Locate the cell with the specified text and output its [X, Y] center coordinate. 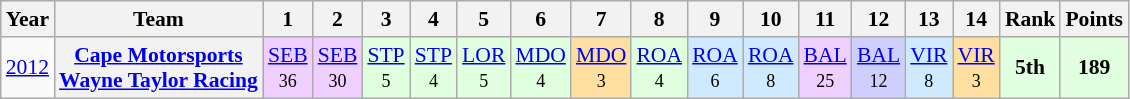
Team [158, 19]
7 [602, 19]
MDO4 [540, 68]
BAL25 [826, 68]
4 [434, 19]
SEB36 [288, 68]
14 [976, 19]
VIR3 [976, 68]
12 [878, 19]
ROA6 [715, 68]
5 [484, 19]
5th [1030, 68]
BAL12 [878, 68]
11 [826, 19]
VIR8 [928, 68]
189 [1094, 68]
1 [288, 19]
8 [659, 19]
Year [28, 19]
STP5 [386, 68]
ROA4 [659, 68]
ROA8 [771, 68]
13 [928, 19]
STP4 [434, 68]
6 [540, 19]
LOR5 [484, 68]
Cape MotorsportsWayne Taylor Racing [158, 68]
SEB30 [338, 68]
3 [386, 19]
Rank [1030, 19]
2 [338, 19]
10 [771, 19]
2012 [28, 68]
9 [715, 19]
MDO3 [602, 68]
Points [1094, 19]
